Search for the cell housing the specified text and yield its [x, y] center coordinate. 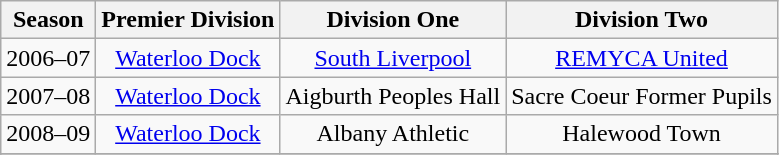
Sacre Coeur Former Pupils [642, 96]
Albany Athletic [393, 134]
Division One [393, 20]
Aigburth Peoples Hall [393, 96]
2006–07 [48, 58]
South Liverpool [393, 58]
2008–09 [48, 134]
Halewood Town [642, 134]
2007–08 [48, 96]
Premier Division [188, 20]
Division Two [642, 20]
REMYCA United [642, 58]
Season [48, 20]
